Return [x, y] of the center of cell containing provided text 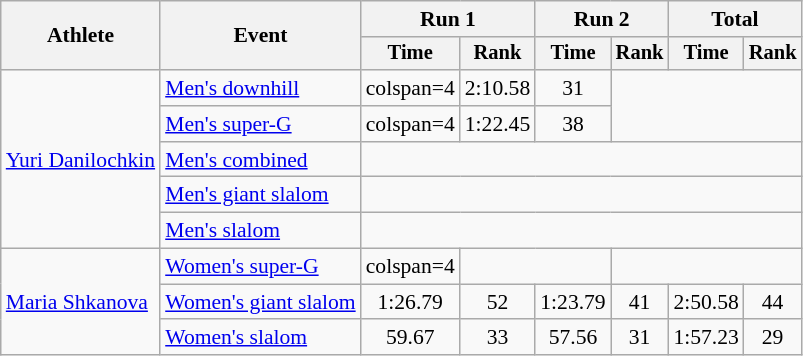
Yuri Danilochkin [80, 159]
33 [498, 338]
38 [572, 124]
Run 1 [448, 19]
Women's super-G [260, 267]
2:10.58 [498, 88]
52 [498, 302]
1:22.45 [498, 124]
Men's combined [260, 160]
1:26.79 [410, 302]
1:23.79 [572, 302]
41 [640, 302]
44 [773, 302]
Men's giant slalom [260, 195]
Women's giant slalom [260, 302]
Men's downhill [260, 88]
Event [260, 36]
Athlete [80, 36]
29 [773, 338]
2:50.58 [706, 302]
Total [734, 19]
Men's slalom [260, 231]
Maria Shkanova [80, 302]
59.67 [410, 338]
Women's slalom [260, 338]
Men's super-G [260, 124]
57.56 [572, 338]
Run 2 [602, 19]
1:57.23 [706, 338]
